Determine the [X, Y] coordinate at the center of the cell enclosing the given text.  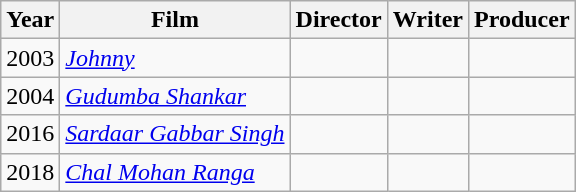
2004 [30, 96]
2018 [30, 172]
Producer [522, 20]
Year [30, 20]
Chal Mohan Ranga [175, 172]
Film [175, 20]
Sardaar Gabbar Singh [175, 134]
Gudumba Shankar [175, 96]
Writer [428, 20]
2003 [30, 58]
Johnny [175, 58]
Director [338, 20]
2016 [30, 134]
